Extract the (x, y) coordinate from the center of the cell holding the provided text.  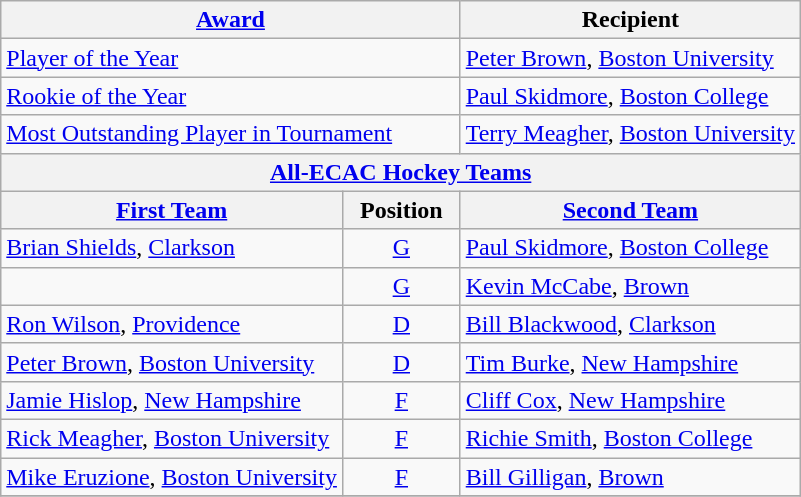
All-ECAC Hockey Teams (401, 172)
Tim Burke, New Hampshire (630, 362)
Ron Wilson, Providence (172, 324)
Brian Shields, Clarkson (172, 248)
Mike Eruzione, Boston University (172, 477)
Jamie Hislop, New Hampshire (172, 400)
Second Team (630, 210)
First Team (172, 210)
Award (230, 20)
Cliff Cox, New Hampshire (630, 400)
Bill Gilligan, Brown (630, 477)
Terry Meagher, Boston University (630, 134)
Recipient (630, 20)
Position (401, 210)
Kevin McCabe, Brown (630, 286)
Player of the Year (230, 58)
Bill Blackwood, Clarkson (630, 324)
Rick Meagher, Boston University (172, 438)
Most Outstanding Player in Tournament (230, 134)
Richie Smith, Boston College (630, 438)
Rookie of the Year (230, 96)
